Pinpoint the cell where the given text exists, returning its [X, Y] midpoint coordinate. 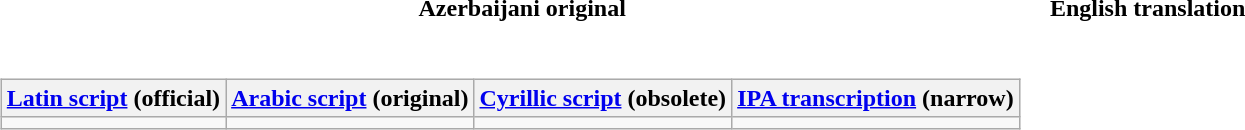
IPA transcription (narrow) [876, 98]
Cyrillic script (obsolete) [603, 98]
Arabic script (original) [350, 98]
Latin script (official) [113, 98]
